Provide the [X, Y] coordinate of the cell's center where the given text is located.  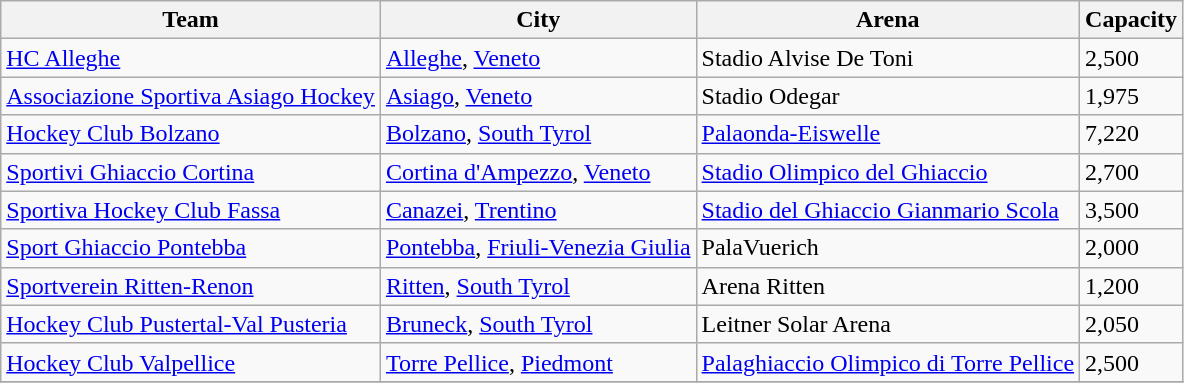
Canazei, Trentino [538, 210]
Stadio del Ghiaccio Gianmario Scola [888, 210]
HC Alleghe [191, 58]
2,000 [1132, 248]
Stadio Olimpico del Ghiaccio [888, 172]
City [538, 20]
Stadio Alvise De Toni [888, 58]
Cortina d'Ampezzo, Veneto [538, 172]
1,975 [1132, 96]
Sport Ghiaccio Pontebba [191, 248]
Sportivi Ghiaccio Cortina [191, 172]
Alleghe, Veneto [538, 58]
Team [191, 20]
3,500 [1132, 210]
Ritten, South Tyrol [538, 286]
Pontebba, Friuli-Venezia Giulia [538, 248]
Palaghiaccio Olimpico di Torre Pellice [888, 362]
Torre Pellice, Piedmont [538, 362]
Sportverein Ritten-Renon [191, 286]
Arena Ritten [888, 286]
Leitner Solar Arena [888, 324]
Bruneck, South Tyrol [538, 324]
Associazione Sportiva Asiago Hockey [191, 96]
Hockey Club Valpellice [191, 362]
Sportiva Hockey Club Fassa [191, 210]
2,050 [1132, 324]
Hockey Club Pustertal-Val Pusteria [191, 324]
PalaVuerich [888, 248]
Arena [888, 20]
Palaonda-Eiswelle [888, 134]
Stadio Odegar [888, 96]
Capacity [1132, 20]
1,200 [1132, 286]
2,700 [1132, 172]
Asiago, Veneto [538, 96]
Bolzano, South Tyrol [538, 134]
Hockey Club Bolzano [191, 134]
7,220 [1132, 134]
